Locate the cell with the specified text and output its [x, y] center coordinate. 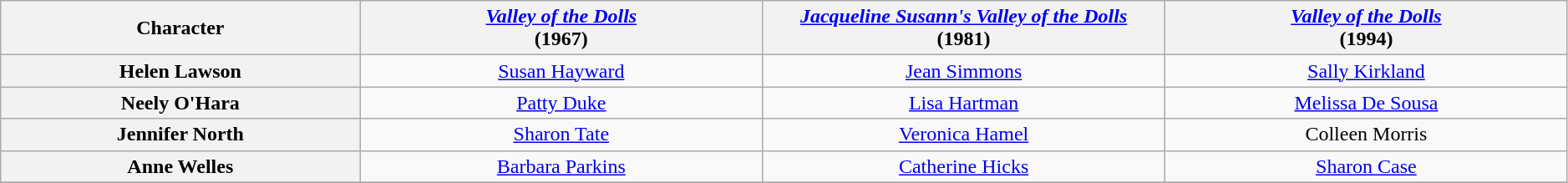
Barbara Parkins [561, 166]
Catherine Hicks [964, 166]
Valley of the Dolls(1967) [561, 28]
Melissa De Sousa [1366, 103]
Neely O'Hara [180, 103]
Valley of the Dolls(1994) [1366, 28]
Sharon Case [1366, 166]
Susan Hayward [561, 71]
Sally Kirkland [1366, 71]
Jennifer North [180, 135]
Veronica Hamel [964, 135]
Colleen Morris [1366, 135]
Sharon Tate [561, 135]
Helen Lawson [180, 71]
Jacqueline Susann's Valley of the Dolls(1981) [964, 28]
Patty Duke [561, 103]
Character [180, 28]
Lisa Hartman [964, 103]
Jean Simmons [964, 71]
Anne Welles [180, 166]
